Extract the (x, y) coordinate from the center of the cell holding the provided text.  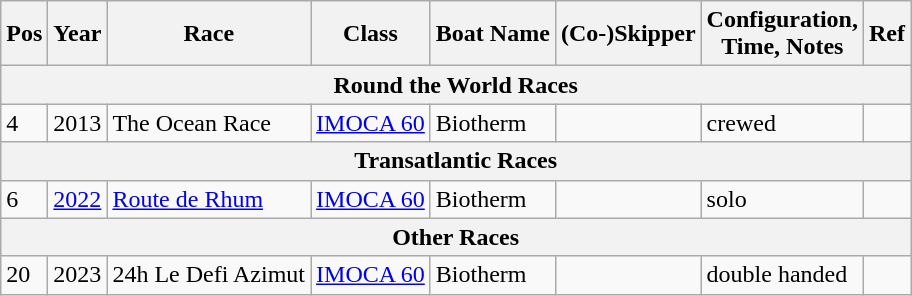
Boat Name (492, 34)
2022 (78, 199)
24h Le Defi Azimut (209, 275)
6 (24, 199)
Year (78, 34)
20 (24, 275)
2013 (78, 123)
Class (371, 34)
The Ocean Race (209, 123)
crewed (782, 123)
Transatlantic Races (456, 161)
2023 (78, 275)
Pos (24, 34)
4 (24, 123)
Race (209, 34)
double handed (782, 275)
Other Races (456, 237)
solo (782, 199)
Route de Rhum (209, 199)
Configuration,Time, Notes (782, 34)
(Co-)Skipper (628, 34)
Round the World Races (456, 85)
Ref (888, 34)
